Search for the cell housing the specified text and yield its (x, y) center coordinate. 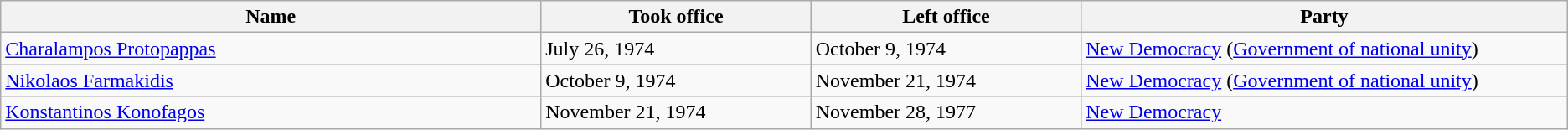
Nikolaos Farmakidis (271, 81)
Charalampos Protopappas (271, 49)
New Democracy (1325, 112)
Konstantinos Konofagos (271, 112)
Name (271, 17)
Party (1325, 17)
Took office (676, 17)
Left office (946, 17)
November 28, 1977 (946, 112)
July 26, 1974 (676, 49)
